Determine the [x, y] coordinate at the center of the cell enclosing the given text.  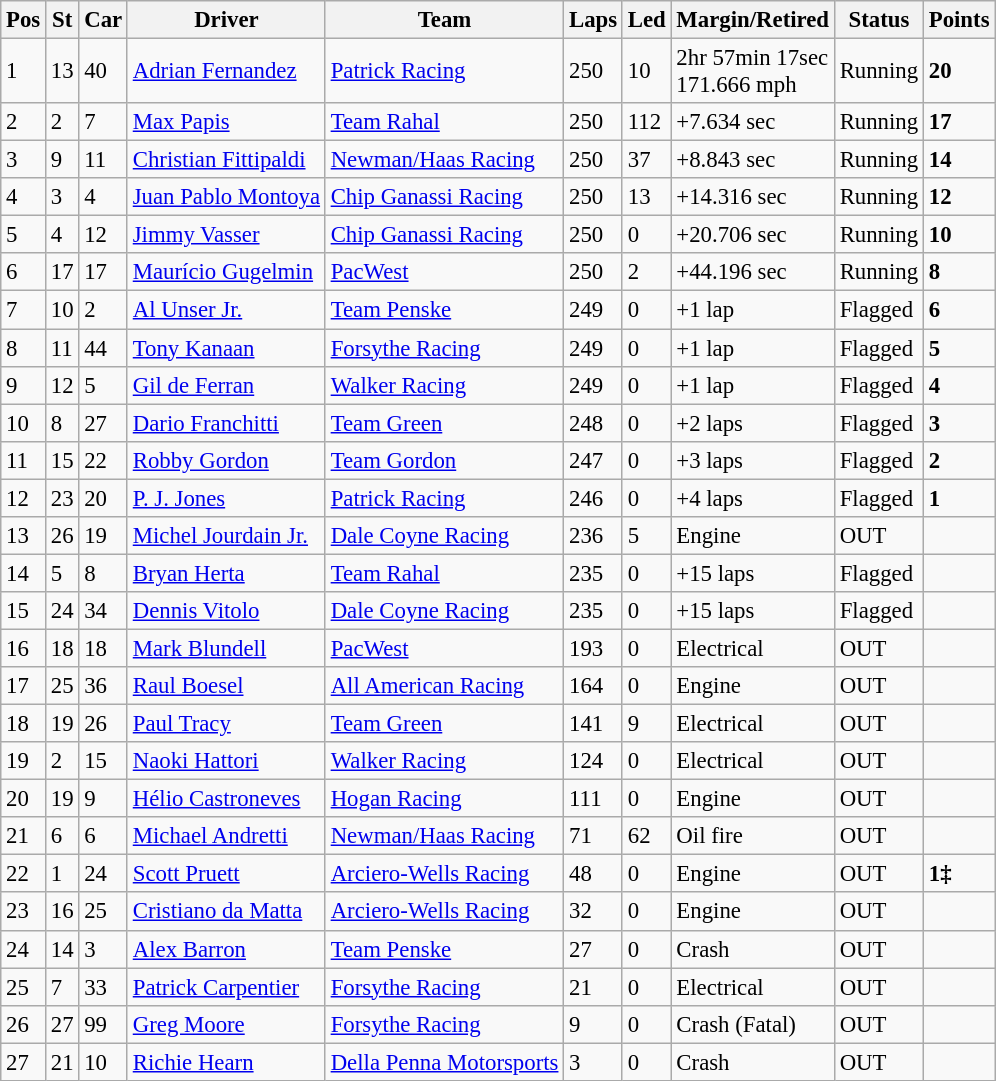
236 [594, 536]
111 [594, 799]
Al Unser Jr. [226, 310]
Team [444, 20]
Pos [24, 20]
St [62, 20]
Greg Moore [226, 1024]
Car [104, 20]
246 [594, 498]
Led [646, 20]
Hélio Castroneves [226, 799]
Robby Gordon [226, 460]
34 [104, 611]
Maurício Gugelmin [226, 273]
37 [646, 160]
Status [878, 20]
Cristiano da Matta [226, 912]
48 [594, 874]
141 [594, 724]
Naoki Hattori [226, 761]
1‡ [958, 874]
40 [104, 72]
Paul Tracy [226, 724]
Patrick Carpentier [226, 987]
Driver [226, 20]
+3 laps [752, 460]
Dario Franchitti [226, 423]
Team Gordon [444, 460]
Jimmy Vasser [226, 235]
62 [646, 836]
+7.634 sec [752, 122]
Raul Boesel [226, 686]
Margin/Retired [752, 20]
36 [104, 686]
124 [594, 761]
112 [646, 122]
Gil de Ferran [226, 385]
+8.843 sec [752, 160]
Mark Blundell [226, 648]
+14.316 sec [752, 197]
Adrian Fernandez [226, 72]
Michel Jourdain Jr. [226, 536]
Points [958, 20]
+4 laps [752, 498]
Crash (Fatal) [752, 1024]
Michael Andretti [226, 836]
Christian Fittipaldi [226, 160]
247 [594, 460]
248 [594, 423]
2hr 57min 17sec171.666 mph [752, 72]
+44.196 sec [752, 273]
71 [594, 836]
+20.706 sec [752, 235]
164 [594, 686]
Juan Pablo Montoya [226, 197]
Oil fire [752, 836]
33 [104, 987]
Laps [594, 20]
Della Penna Motorsports [444, 1062]
P. J. Jones [226, 498]
All American Racing [444, 686]
+2 laps [752, 423]
44 [104, 348]
Scott Pruett [226, 874]
99 [104, 1024]
Bryan Herta [226, 573]
Max Papis [226, 122]
Richie Hearn [226, 1062]
Alex Barron [226, 949]
193 [594, 648]
Tony Kanaan [226, 348]
32 [594, 912]
Dennis Vitolo [226, 611]
Hogan Racing [444, 799]
